Search for the cell housing the specified text and yield its (x, y) center coordinate. 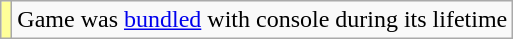
Game was bundled with console during its lifetime (262, 20)
